Return the [x, y] coordinate for the center point of the cell that contains the specified text.  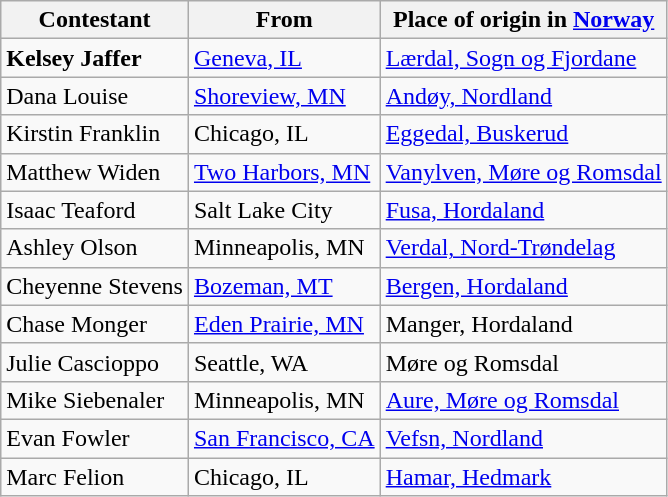
Julie Cascioppo [95, 362]
Møre og Romsdal [524, 362]
San Francisco, CA [284, 438]
Bergen, Hordaland [524, 286]
Two Harbors, MN [284, 172]
Shoreview, MN [284, 96]
Fusa, Hordaland [524, 210]
Dana Louise [95, 96]
Isaac Teaford [95, 210]
Bozeman, MT [284, 286]
Eden Prairie, MN [284, 324]
Ashley Olson [95, 248]
Salt Lake City [284, 210]
Marc Felion [95, 477]
Evan Fowler [95, 438]
From [284, 20]
Verdal, Nord-Trøndelag [524, 248]
Eggedal, Buskerud [524, 134]
Place of origin in Norway [524, 20]
Seattle, WA [284, 362]
Aure, Møre og Romsdal [524, 400]
Vanylven, Møre og Romsdal [524, 172]
Kirstin Franklin [95, 134]
Manger, Hordaland [524, 324]
Cheyenne Stevens [95, 286]
Mike Siebenaler [95, 400]
Matthew Widen [95, 172]
Contestant [95, 20]
Chase Monger [95, 324]
Kelsey Jaffer [95, 58]
Vefsn, Nordland [524, 438]
Andøy, Nordland [524, 96]
Geneva, IL [284, 58]
Lærdal, Sogn og Fjordane [524, 58]
Hamar, Hedmark [524, 477]
